Provide the (X, Y) coordinate of the cell's center where the given text is located.  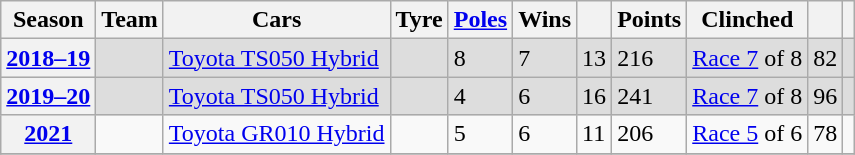
2018–19 (48, 58)
16 (594, 96)
216 (650, 58)
2019–20 (48, 96)
Team (130, 20)
Wins (545, 20)
82 (826, 58)
Season (48, 20)
241 (650, 96)
206 (650, 134)
8 (480, 58)
Toyota GR010 Hybrid (276, 134)
Poles (480, 20)
Race 5 of 6 (748, 134)
5 (480, 134)
Tyre (419, 20)
7 (545, 58)
2021 (48, 134)
13 (594, 58)
96 (826, 96)
Clinched (748, 20)
4 (480, 96)
Cars (276, 20)
78 (826, 134)
11 (594, 134)
Points (650, 20)
